Return the [x, y] coordinate for the center point of the cell that contains the specified text.  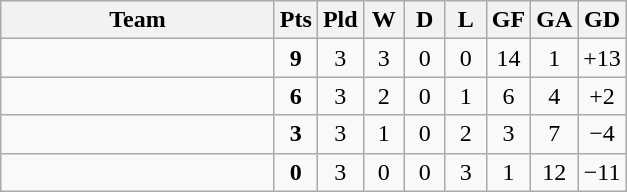
−11 [602, 172]
4 [554, 96]
Team [138, 20]
W [384, 20]
Pts [296, 20]
9 [296, 58]
GF [508, 20]
14 [508, 58]
L [466, 20]
−4 [602, 134]
7 [554, 134]
GA [554, 20]
Pld [340, 20]
GD [602, 20]
D [424, 20]
12 [554, 172]
+2 [602, 96]
+13 [602, 58]
